Pinpoint the cell where the given text exists, returning its (X, Y) midpoint coordinate. 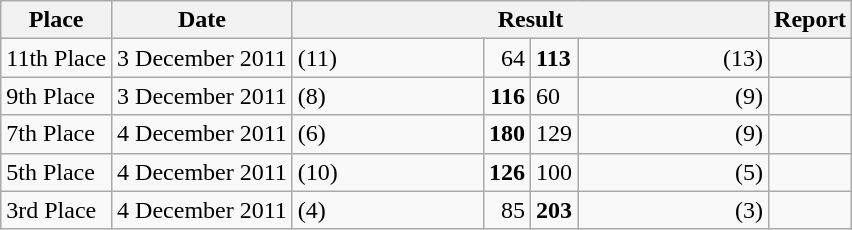
(11) (388, 58)
9th Place (56, 96)
(4) (388, 210)
(8) (388, 96)
129 (554, 134)
7th Place (56, 134)
(6) (388, 134)
Report (810, 20)
Date (202, 20)
11th Place (56, 58)
(5) (674, 172)
60 (554, 96)
3rd Place (56, 210)
203 (554, 210)
(10) (388, 172)
100 (554, 172)
Result (530, 20)
85 (506, 210)
5th Place (56, 172)
Place (56, 20)
116 (506, 96)
(13) (674, 58)
64 (506, 58)
113 (554, 58)
180 (506, 134)
126 (506, 172)
(3) (674, 210)
